Detect which cell encompasses the target text, then output its (x, y) center coordinate. 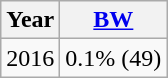
BW (114, 20)
0.1% (49) (114, 58)
Year (30, 20)
2016 (30, 58)
